Identify which cell holds the provided text, then report its [x, y] central coordinate. 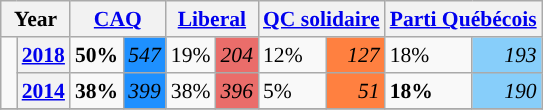
QC solidaire [322, 19]
19% [191, 55]
Liberal [212, 19]
204 [236, 55]
12% [292, 55]
CAQ [118, 19]
399 [144, 91]
190 [507, 91]
51 [355, 91]
Parti Québécois [464, 19]
127 [355, 55]
547 [144, 55]
193 [507, 55]
2014 [44, 91]
Year [36, 19]
2018 [44, 55]
396 [236, 91]
50% [96, 55]
5% [292, 91]
